Provide the (x, y) coordinate of the cell's center where the given text is located.  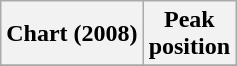
Chart (2008) (72, 34)
Peakposition (189, 34)
